Determine the (x, y) coordinate at the center of the cell enclosing the given text.  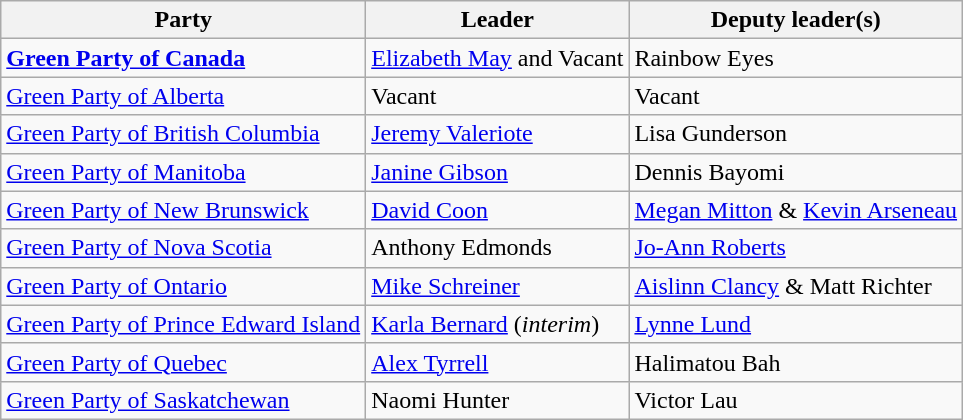
Anthony Edmonds (498, 248)
Green Party of Ontario (184, 286)
Victor Lau (796, 400)
Green Party of Manitoba (184, 172)
Karla Bernard (interim) (498, 324)
Green Party of Canada (184, 58)
Aislinn Clancy & Matt Richter (796, 286)
Jo-Ann Roberts (796, 248)
Green Party of Alberta (184, 96)
Green Party of Prince Edward Island (184, 324)
Lisa Gunderson (796, 134)
Deputy leader(s) (796, 20)
Lynne Lund (796, 324)
Dennis Bayomi (796, 172)
Janine Gibson (498, 172)
Party (184, 20)
Leader (498, 20)
Jeremy Valeriote (498, 134)
Rainbow Eyes (796, 58)
Naomi Hunter (498, 400)
Megan Mitton & Kevin Arseneau (796, 210)
Green Party of Saskatchewan (184, 400)
Alex Tyrrell (498, 362)
Green Party of British Columbia (184, 134)
Green Party of New Brunswick (184, 210)
Green Party of Nova Scotia (184, 248)
Halimatou Bah (796, 362)
David Coon (498, 210)
Green Party of Quebec (184, 362)
Elizabeth May and Vacant (498, 58)
Mike Schreiner (498, 286)
